Output the (X, Y) coordinate of the center of the cell containing the given text.  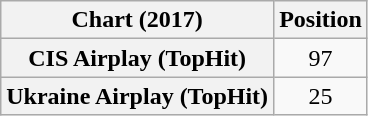
25 (321, 96)
97 (321, 58)
Ukraine Airplay (TopHit) (138, 96)
Position (321, 20)
CIS Airplay (TopHit) (138, 58)
Chart (2017) (138, 20)
